Provide the (X, Y) coordinate of the cell's center where the given text is located.  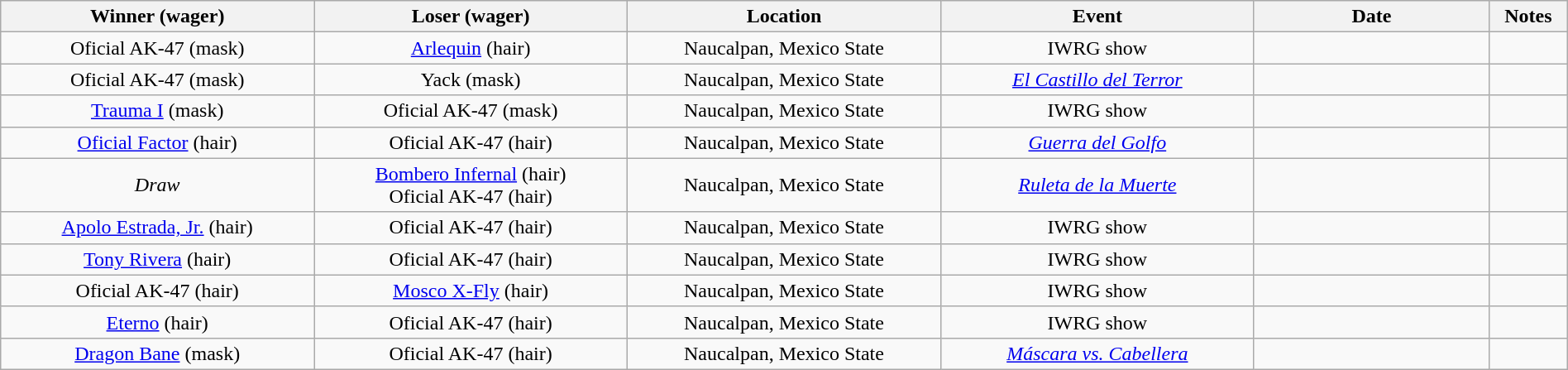
Location (784, 17)
Dragon Bane (mask) (157, 353)
Tony Rivera (hair) (157, 259)
Draw (157, 185)
Ruleta de la Muerte (1097, 185)
Oficial Factor (hair) (157, 142)
Guerra del Golfo (1097, 142)
Trauma I (mask) (157, 111)
Máscara vs. Cabellera (1097, 353)
Arlequin (hair) (471, 48)
Yack (mask) (471, 79)
Mosco X-Fly (hair) (471, 291)
Winner (wager) (157, 17)
Date (1371, 17)
Loser (wager) (471, 17)
Eterno (hair) (157, 322)
El Castillo del Terror (1097, 79)
Apolo Estrada, Jr. (hair) (157, 228)
Bombero Infernal (hair)Oficial AK-47 (hair) (471, 185)
Notes (1528, 17)
Event (1097, 17)
